Provide the [x, y] coordinate of the cell's center where the given text is located.  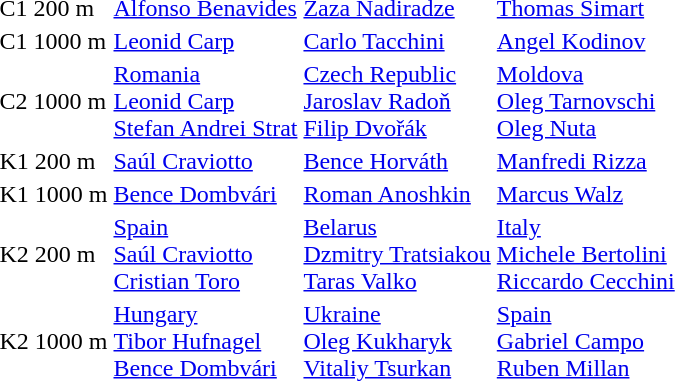
Bence Horváth [397, 161]
Roman Anoshkin [397, 194]
RomaniaLeonid CarpStefan Andrei Strat [206, 101]
Czech RepublicJaroslav RadoňFilip Dvořák [397, 101]
BelarusDzmitry TratsiakouTaras Valko [397, 254]
SpainSaúl CraviottoCristian Toro [206, 254]
Bence Dombvári [206, 194]
Leonid Carp [206, 41]
Carlo Tacchini [397, 41]
Saúl Craviotto [206, 161]
